Search for the cell housing the specified text and yield its (X, Y) center coordinate. 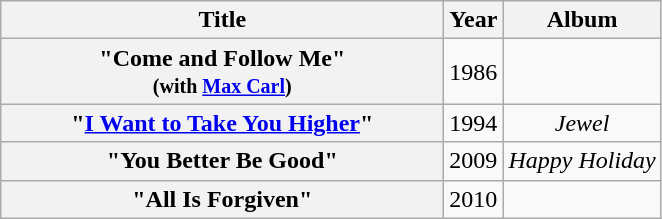
Jewel (582, 123)
"All Is Forgiven" (222, 199)
1994 (474, 123)
Year (474, 20)
"Come and Follow Me"(with Max Carl) (222, 72)
Title (222, 20)
1986 (474, 72)
2009 (474, 161)
"You Better Be Good" (222, 161)
Album (582, 20)
Happy Holiday (582, 161)
2010 (474, 199)
"I Want to Take You Higher" (222, 123)
